Scan for the cell matching the given text and deliver its [x, y] coordinate at center. 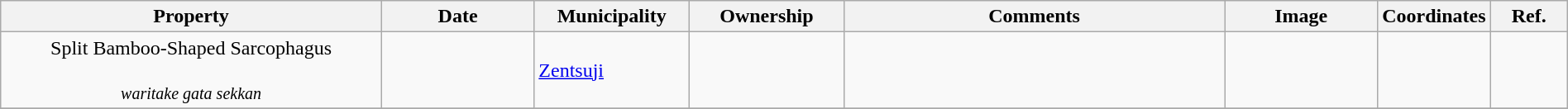
Ref. [1528, 17]
Municipality [612, 17]
Split Bamboo-Shaped Sarcophaguswaritake gata sekkan [192, 70]
Coordinates [1434, 17]
Image [1302, 17]
Property [192, 17]
Ownership [766, 17]
Date [457, 17]
Comments [1034, 17]
Zentsuji [612, 70]
